Detect which cell encompasses the target text, then output its (x, y) center coordinate. 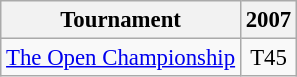
Tournament (121, 20)
The Open Championship (121, 58)
2007 (268, 20)
T45 (268, 58)
